Return the [X, Y] coordinate for the center point of the cell that contains the specified text.  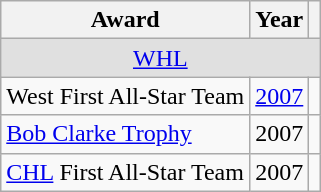
Year [280, 20]
WHL [160, 58]
Bob Clarke Trophy [126, 134]
CHL First All-Star Team [126, 172]
West First All-Star Team [126, 96]
Award [126, 20]
